Find where the given text appears and provide that cell's center as (x, y) coordinate. 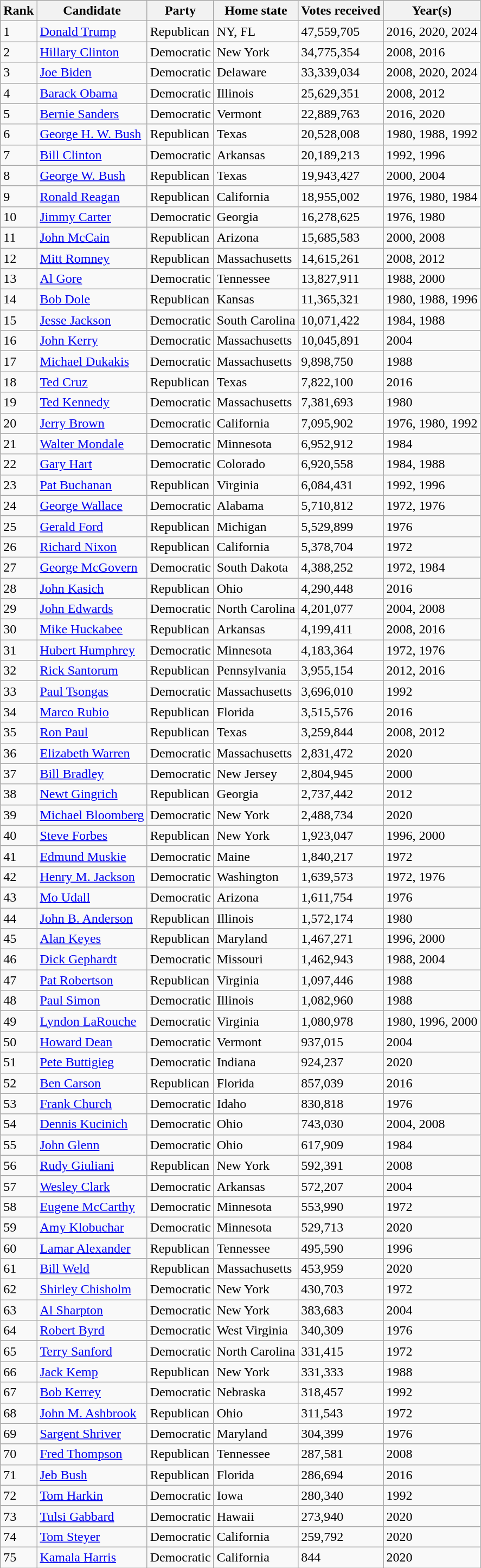
20 (18, 423)
2,488,734 (341, 815)
18 (18, 382)
Pat Robertson (92, 980)
Jeb Bush (92, 1475)
4,183,364 (341, 650)
62 (18, 1290)
John M. Ashbrook (92, 1413)
John Kasich (92, 588)
Michael Dukakis (92, 361)
Ted Cruz (92, 382)
383,683 (341, 1310)
Alan Keyes (92, 939)
Year(s) (432, 11)
Idaho (256, 1104)
Hawaii (256, 1516)
1972, 1984 (432, 567)
42 (18, 877)
26 (18, 547)
7,095,902 (341, 423)
South Dakota (256, 567)
12 (18, 258)
Ted Kennedy (92, 403)
4,290,448 (341, 588)
60 (18, 1248)
8 (18, 176)
7 (18, 155)
2 (18, 52)
Washington (256, 877)
331,333 (341, 1372)
311,543 (341, 1413)
25,629,351 (341, 93)
George Wallace (92, 506)
Candidate (92, 11)
Kansas (256, 300)
John B. Anderson (92, 918)
844 (341, 1557)
Bob Kerrey (92, 1392)
304,399 (341, 1434)
Indiana (256, 1062)
63 (18, 1310)
2012 (432, 794)
Barack Obama (92, 93)
430,703 (341, 1290)
2008, 2020, 2024 (432, 73)
34,775,354 (341, 52)
George McGovern (92, 567)
28 (18, 588)
2,737,442 (341, 794)
Sargent Shriver (92, 1434)
33 (18, 691)
14 (18, 300)
67 (18, 1392)
3,696,010 (341, 691)
Bill Clinton (92, 155)
2000, 2004 (432, 176)
Mitt Romney (92, 258)
69 (18, 1434)
22,889,763 (341, 114)
Gerald Ford (92, 526)
11,365,321 (341, 300)
20,528,008 (341, 134)
10,045,891 (341, 341)
Walter Mondale (92, 444)
29 (18, 609)
6,952,912 (341, 444)
Hubert Humphrey (92, 650)
11 (18, 237)
Rank (18, 11)
318,457 (341, 1392)
Mo Udall (92, 897)
2000 (432, 774)
Colorado (256, 464)
71 (18, 1475)
1,080,978 (341, 1021)
Jesse Jackson (92, 320)
Ron Paul (92, 733)
Rudy Giuliani (92, 1165)
5,529,899 (341, 526)
6,920,558 (341, 464)
25 (18, 526)
Dick Gephardt (92, 960)
1976, 1980 (432, 217)
16 (18, 341)
Tulsi Gabbard (92, 1516)
Bob Dole (92, 300)
4,388,252 (341, 567)
Bill Bradley (92, 774)
14,615,261 (341, 258)
37 (18, 774)
49 (18, 1021)
Donald Trump (92, 31)
Frank Church (92, 1104)
18,955,002 (341, 196)
41 (18, 856)
51 (18, 1062)
743,030 (341, 1124)
54 (18, 1124)
George H. W. Bush (92, 134)
15 (18, 320)
34 (18, 712)
New Jersey (256, 774)
Steve Forbes (92, 835)
32 (18, 671)
Gary Hart (92, 464)
47,559,705 (341, 31)
22 (18, 464)
9 (18, 196)
Michigan (256, 526)
13,827,911 (341, 279)
6,084,431 (341, 485)
55 (18, 1145)
64 (18, 1331)
66 (18, 1372)
1,572,174 (341, 918)
Nebraska (256, 1392)
Terry Sanford (92, 1351)
1976, 1980, 1984 (432, 196)
3,515,576 (341, 712)
Al Sharpton (92, 1310)
West Virginia (256, 1331)
Amy Klobuchar (92, 1227)
Pete Buttigieg (92, 1062)
Jimmy Carter (92, 217)
19,943,427 (341, 176)
Jack Kemp (92, 1372)
1,462,943 (341, 960)
30 (18, 630)
857,039 (341, 1083)
1,082,960 (341, 1001)
70 (18, 1454)
6 (18, 134)
48 (18, 1001)
Pennsylvania (256, 671)
3 (18, 73)
Paul Tsongas (92, 691)
1,611,754 (341, 897)
Kamala Harris (92, 1557)
Rick Santorum (92, 671)
5 (18, 114)
59 (18, 1227)
1988, 2004 (432, 960)
Jerry Brown (92, 423)
16,278,625 (341, 217)
286,694 (341, 1475)
Eugene McCarthy (92, 1207)
Al Gore (92, 279)
1980, 1996, 2000 (432, 1021)
50 (18, 1042)
1,097,446 (341, 980)
Ben Carson (92, 1083)
Lamar Alexander (92, 1248)
Newt Gingrich (92, 794)
68 (18, 1413)
40 (18, 835)
Bernie Sanders (92, 114)
Tom Harkin (92, 1495)
South Carolina (256, 320)
58 (18, 1207)
72 (18, 1495)
7,822,100 (341, 382)
9,898,750 (341, 361)
Paul Simon (92, 1001)
Pat Buchanan (92, 485)
2016, 2020 (432, 114)
529,713 (341, 1227)
53 (18, 1104)
Iowa (256, 1495)
Joe Biden (92, 73)
57 (18, 1186)
Fred Thompson (92, 1454)
24 (18, 506)
15,685,583 (341, 237)
John Glenn (92, 1145)
1976, 1980, 1992 (432, 423)
280,340 (341, 1495)
33,339,034 (341, 73)
4,201,077 (341, 609)
65 (18, 1351)
21 (18, 444)
830,818 (341, 1104)
John McCain (92, 237)
1,467,271 (341, 939)
2000, 2008 (432, 237)
23 (18, 485)
2012, 2016 (432, 671)
36 (18, 753)
1980, 1988, 1992 (432, 134)
Wesley Clark (92, 1186)
Alabama (256, 506)
Howard Dean (92, 1042)
331,415 (341, 1351)
Maine (256, 856)
Dennis Kucinich (92, 1124)
495,590 (341, 1248)
937,015 (341, 1042)
27 (18, 567)
7,381,693 (341, 403)
17 (18, 361)
Tom Steyer (92, 1537)
52 (18, 1083)
10 (18, 217)
10,071,422 (341, 320)
273,940 (341, 1516)
73 (18, 1516)
John Kerry (92, 341)
Missouri (256, 960)
1,639,573 (341, 877)
20,189,213 (341, 155)
3,259,844 (341, 733)
592,391 (341, 1165)
617,909 (341, 1145)
35 (18, 733)
259,792 (341, 1537)
61 (18, 1269)
1 (18, 31)
287,581 (341, 1454)
5,710,812 (341, 506)
340,309 (341, 1331)
Richard Nixon (92, 547)
2016, 2020, 2024 (432, 31)
44 (18, 918)
553,990 (341, 1207)
1988, 2000 (432, 279)
45 (18, 939)
Hillary Clinton (92, 52)
4,199,411 (341, 630)
Edmund Muskie (92, 856)
NY, FL (256, 31)
4 (18, 93)
Marco Rubio (92, 712)
19 (18, 403)
George W. Bush (92, 176)
1,923,047 (341, 835)
1,840,217 (341, 856)
3,955,154 (341, 671)
Elizabeth Warren (92, 753)
31 (18, 650)
Lyndon LaRouche (92, 1021)
5,378,704 (341, 547)
43 (18, 897)
Votes received (341, 11)
Shirley Chisholm (92, 1290)
2,831,472 (341, 753)
Mike Huckabee (92, 630)
74 (18, 1537)
Party (180, 11)
47 (18, 980)
Henry M. Jackson (92, 877)
39 (18, 815)
1980, 1988, 1996 (432, 300)
Delaware (256, 73)
13 (18, 279)
1996 (432, 1248)
453,959 (341, 1269)
Michael Bloomberg (92, 815)
38 (18, 794)
572,207 (341, 1186)
Home state (256, 11)
2,804,945 (341, 774)
56 (18, 1165)
46 (18, 960)
Bill Weld (92, 1269)
Ronald Reagan (92, 196)
John Edwards (92, 609)
924,237 (341, 1062)
75 (18, 1557)
Robert Byrd (92, 1331)
